Detect which cell encompasses the target text, then output its [X, Y] center coordinate. 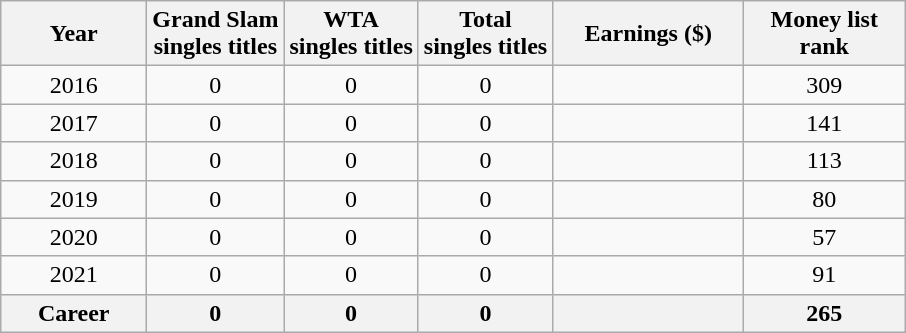
80 [824, 199]
91 [824, 275]
Totalsingles titles [485, 34]
2016 [74, 85]
2021 [74, 275]
Year [74, 34]
Grand Slamsingles titles [216, 34]
2019 [74, 199]
2017 [74, 123]
265 [824, 313]
Money list rank [824, 34]
Career [74, 313]
57 [824, 237]
Earnings ($) [648, 34]
141 [824, 123]
113 [824, 161]
WTA singles titles [351, 34]
309 [824, 85]
2018 [74, 161]
2020 [74, 237]
